Pinpoint the cell where the given text exists, returning its (X, Y) midpoint coordinate. 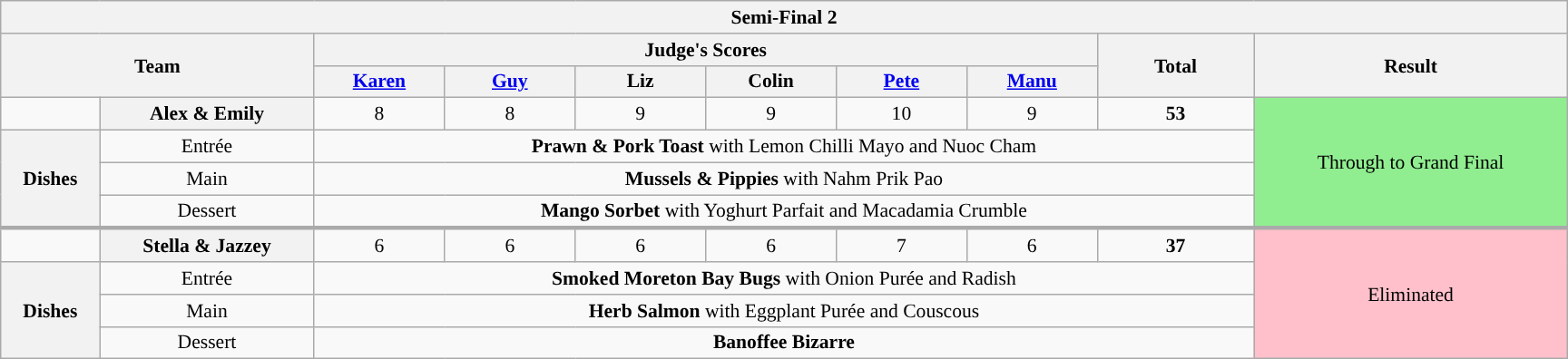
Through to Grand Final (1410, 163)
Pete (901, 82)
Semi-Final 2 (784, 17)
Smoked Moreton Bay Bugs with Onion Purée and Radish (784, 278)
37 (1176, 245)
53 (1176, 114)
Judge's Scores (706, 50)
Colin (771, 82)
Mussels & Pippies with Nahm Prik Pao (784, 179)
10 (901, 114)
Eliminated (1410, 294)
Banoffee Bizarre (784, 343)
Team (158, 65)
Guy (510, 82)
Stella & Jazzey (207, 245)
Result (1410, 65)
Prawn & Pork Toast with Lemon Chilli Mayo and Nuoc Cham (784, 147)
Herb Salmon with Eggplant Purée and Couscous (784, 311)
Karen (379, 82)
7 (901, 245)
Mango Sorbet with Yoghurt Parfait and Macadamia Crumble (784, 212)
Total (1176, 65)
Manu (1032, 82)
Liz (641, 82)
Alex & Emily (207, 114)
